Locate the cell with the specified text and output its (x, y) center coordinate. 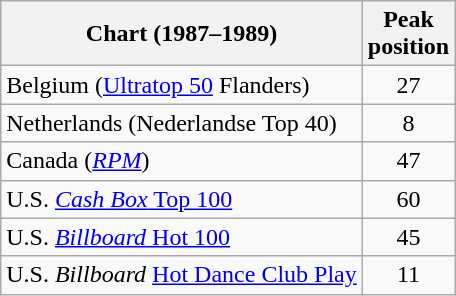
60 (408, 199)
U.S. Billboard Hot 100 (182, 237)
Netherlands (Nederlandse Top 40) (182, 123)
47 (408, 161)
Belgium (Ultratop 50 Flanders) (182, 85)
27 (408, 85)
U.S. Billboard Hot Dance Club Play (182, 275)
Chart (1987–1989) (182, 34)
Peakposition (408, 34)
11 (408, 275)
45 (408, 237)
Canada (RPM) (182, 161)
U.S. Cash Box Top 100 (182, 199)
8 (408, 123)
